Capture the cell that displays the provided text and extract its [x, y] central coordinate. 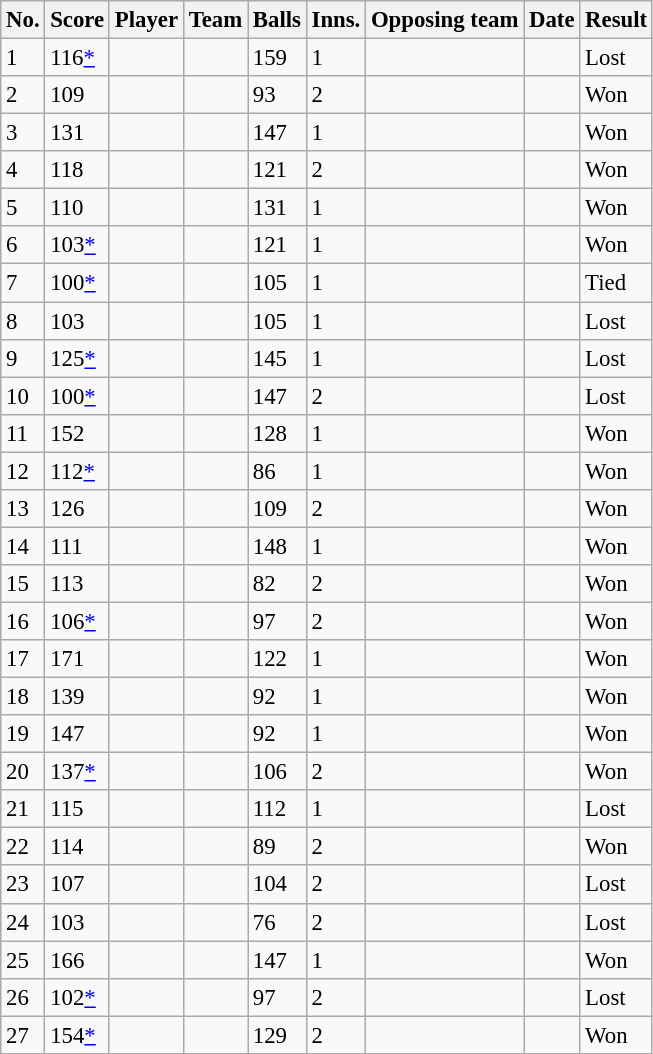
137* [78, 772]
8 [23, 321]
171 [78, 659]
7 [23, 283]
5 [23, 208]
76 [278, 922]
14 [23, 546]
17 [23, 659]
Inns. [336, 20]
152 [78, 433]
103* [78, 245]
107 [78, 885]
Balls [278, 20]
Date [552, 20]
21 [23, 809]
No. [23, 20]
126 [78, 509]
106 [278, 772]
86 [278, 471]
129 [278, 1035]
154* [78, 1035]
10 [23, 396]
25 [23, 960]
159 [278, 58]
23 [23, 885]
110 [78, 208]
112 [278, 809]
106* [78, 621]
93 [278, 95]
128 [278, 433]
Result [616, 20]
18 [23, 697]
19 [23, 734]
116* [78, 58]
113 [78, 584]
Opposing team [445, 20]
118 [78, 170]
20 [23, 772]
115 [78, 809]
122 [278, 659]
102* [78, 997]
145 [278, 358]
12 [23, 471]
Score [78, 20]
125* [78, 358]
4 [23, 170]
89 [278, 847]
166 [78, 960]
148 [278, 546]
82 [278, 584]
13 [23, 509]
24 [23, 922]
11 [23, 433]
26 [23, 997]
Team [215, 20]
Player [146, 20]
27 [23, 1035]
114 [78, 847]
3 [23, 133]
22 [23, 847]
111 [78, 546]
16 [23, 621]
104 [278, 885]
139 [78, 697]
Tied [616, 283]
15 [23, 584]
112* [78, 471]
9 [23, 358]
6 [23, 245]
